Return the (X, Y) coordinate for the center point of the cell that contains the specified text.  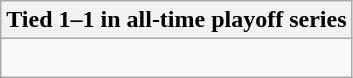
Tied 1–1 in all-time playoff series (176, 20)
